Extract the [X, Y] coordinate from the center of the cell holding the provided text.  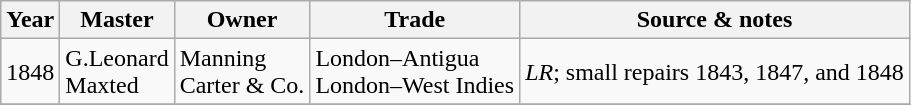
G.LeonardMaxted [117, 72]
Owner [242, 20]
Trade [415, 20]
Source & notes [715, 20]
Year [30, 20]
London–AntiguaLondon–West Indies [415, 72]
Master [117, 20]
ManningCarter & Co. [242, 72]
1848 [30, 72]
LR; small repairs 1843, 1847, and 1848 [715, 72]
